Scan for the cell matching the given text and deliver its (X, Y) coordinate at center. 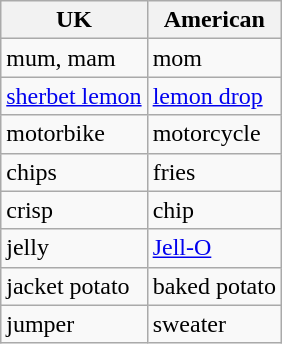
baked potato (214, 286)
motorbike (74, 134)
jumper (74, 324)
Jell-O (214, 248)
motorcycle (214, 134)
UK (74, 20)
mum, mam (74, 58)
chip (214, 210)
American (214, 20)
lemon drop (214, 96)
mom (214, 58)
sherbet lemon (74, 96)
crisp (74, 210)
fries (214, 172)
chips (74, 172)
jacket potato (74, 286)
jelly (74, 248)
sweater (214, 324)
